Identify which cell holds the provided text, then report its [X, Y] central coordinate. 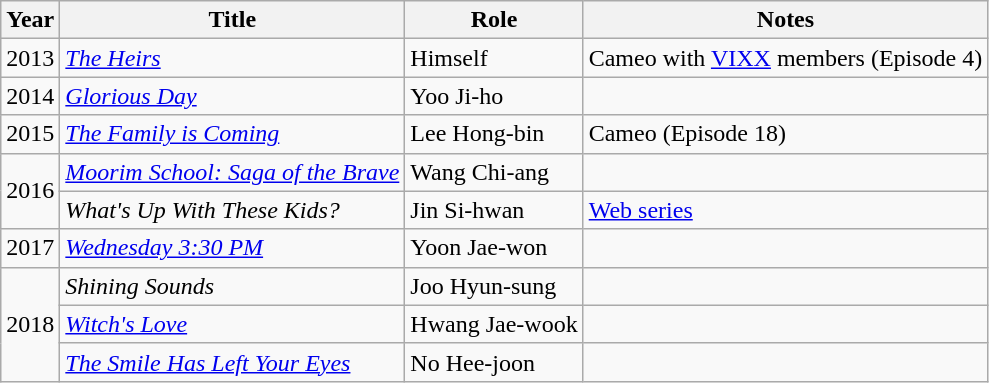
Glorious Day [232, 96]
The Smile Has Left Your Eyes [232, 362]
Notes [786, 20]
Cameo (Episode 18) [786, 134]
2016 [30, 191]
Yoo Ji-ho [494, 96]
Role [494, 20]
Web series [786, 210]
Lee Hong-bin [494, 134]
No Hee-joon [494, 362]
2014 [30, 96]
Year [30, 20]
Cameo with VIXX members (Episode 4) [786, 58]
What's Up With These Kids? [232, 210]
The Heirs [232, 58]
Witch's Love [232, 324]
Himself [494, 58]
Hwang Jae-wook [494, 324]
Yoon Jae-won [494, 248]
The Family is Coming [232, 134]
2017 [30, 248]
2013 [30, 58]
Shining Sounds [232, 286]
Wang Chi-ang [494, 172]
2015 [30, 134]
Moorim School: Saga of the Brave [232, 172]
2018 [30, 324]
Jin Si-hwan [494, 210]
Joo Hyun-sung [494, 286]
Title [232, 20]
Wednesday 3:30 PM [232, 248]
